Return the [X, Y] coordinate for the center point of the cell that contains the specified text.  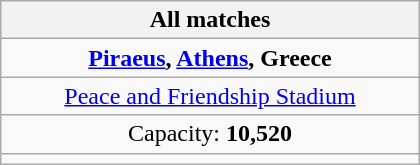
All matches [210, 20]
Peace and Friendship Stadium [210, 96]
Capacity: 10,520 [210, 134]
Piraeus, Athens, Greece [210, 58]
